Pinpoint the cell where the given text exists, returning its (x, y) midpoint coordinate. 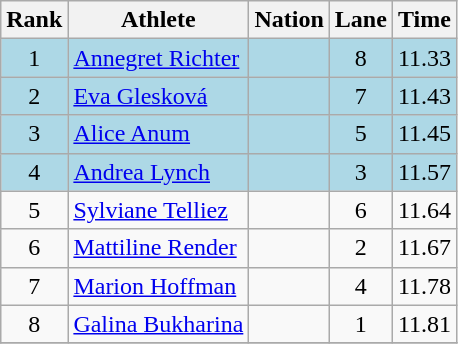
11.33 (424, 58)
Galina Bukharina (158, 324)
11.57 (424, 172)
11.81 (424, 324)
Sylviane Telliez (158, 210)
Mattiline Render (158, 248)
Nation (289, 20)
11.64 (424, 210)
Rank (34, 20)
Lane (360, 20)
Athlete (158, 20)
11.43 (424, 96)
Alice Anum (158, 134)
Time (424, 20)
11.78 (424, 286)
11.67 (424, 248)
Eva Glesková (158, 96)
Annegret Richter (158, 58)
Marion Hoffman (158, 286)
11.45 (424, 134)
Andrea Lynch (158, 172)
